Scan for the cell matching the given text and deliver its (x, y) coordinate at center. 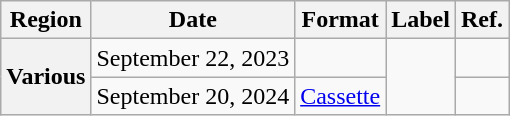
September 22, 2023 (193, 58)
Region (46, 20)
Label (421, 20)
Ref. (482, 20)
Date (193, 20)
Various (46, 77)
Cassette (340, 96)
September 20, 2024 (193, 96)
Format (340, 20)
